Identify which cell holds the provided text, then report its [x, y] central coordinate. 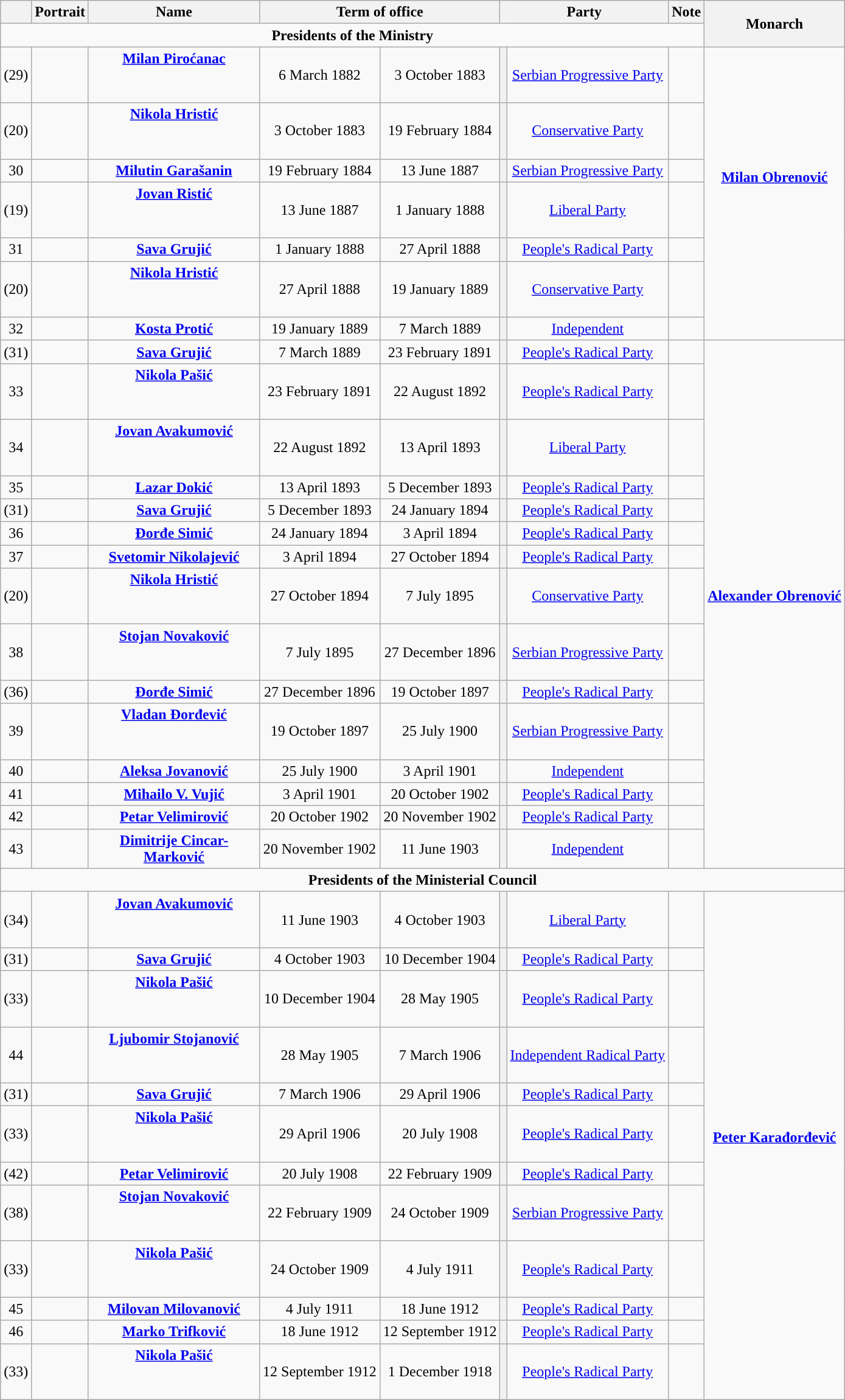
1 December 1918 [440, 1371]
(29) [16, 75]
32 [16, 329]
38 [16, 652]
35 [16, 487]
Peter Karađorđević [775, 1145]
Ljubomir Stojanović [174, 1055]
40 [16, 771]
Mihailo V. Vujić [174, 794]
(19) [16, 210]
31 [16, 249]
Portrait [60, 12]
39 [16, 731]
Term of office [380, 12]
Milovan Milovanović [174, 1309]
Monarch [775, 24]
Jovan Ristić [174, 210]
Lazar Dokić [174, 487]
33 [16, 391]
Aleksa Jovanović [174, 771]
36 [16, 534]
Svetomir Nikolajević [174, 557]
Dimitrije Cincar-Marković [174, 848]
(38) [16, 1213]
(36) [16, 692]
45 [16, 1309]
30 [16, 170]
Name [174, 12]
Presidents of the Ministerial Council [423, 880]
(42) [16, 1174]
Vladan Đorđević [174, 731]
Marko Trifković [174, 1332]
Milutin Garašanin [174, 170]
46 [16, 1332]
Milan Obrenović [775, 193]
34 [16, 447]
Milan Piroćanac [174, 75]
43 [16, 848]
Alexander Obrenović [775, 604]
Kosta Protić [174, 329]
Independent Radical Party [588, 1055]
6 March 1882 [320, 75]
37 [16, 557]
Party [584, 12]
41 [16, 794]
(34) [16, 919]
42 [16, 817]
Presidents of the Ministry [353, 35]
Note [686, 12]
44 [16, 1055]
